Detect which cell encompasses the target text, then output its [X, Y] center coordinate. 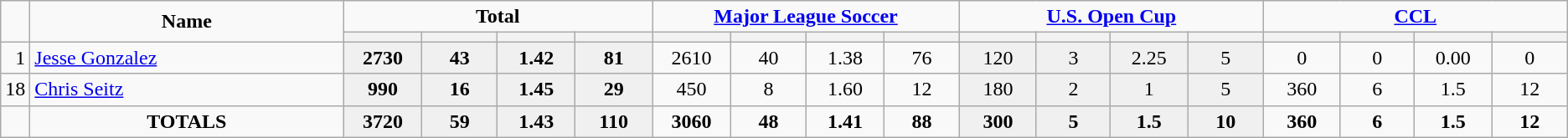
Jesse Gonzalez [187, 58]
990 [383, 89]
1.41 [846, 121]
48 [769, 121]
1.38 [846, 58]
3060 [692, 121]
300 [998, 121]
1.45 [536, 89]
3720 [383, 121]
2.25 [1149, 58]
2610 [692, 58]
18 [15, 89]
2 [1073, 89]
180 [998, 89]
29 [614, 89]
Chris Seitz [187, 89]
10 [1225, 121]
Total [498, 17]
CCL [1416, 17]
1.42 [536, 58]
40 [769, 58]
0.00 [1452, 58]
Major League Soccer [806, 17]
43 [460, 58]
81 [614, 58]
110 [614, 121]
U.S. Open Cup [1111, 17]
59 [460, 121]
450 [692, 89]
1.43 [536, 121]
2730 [383, 58]
88 [921, 121]
76 [921, 58]
TOTALS [187, 121]
8 [769, 89]
Name [187, 22]
3 [1073, 58]
120 [998, 58]
16 [460, 89]
1.60 [846, 89]
